Output the (X, Y) coordinate of the center of the cell containing the given text.  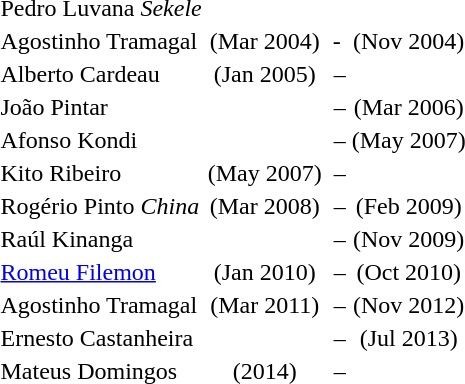
(Jan 2010) (264, 272)
- (336, 41)
(Mar 2004) (264, 41)
(Mar 2008) (264, 206)
(Mar 2011) (264, 305)
(May 2007) (264, 173)
(Jan 2005) (264, 74)
